Identify which cell holds the provided text, then report its [x, y] central coordinate. 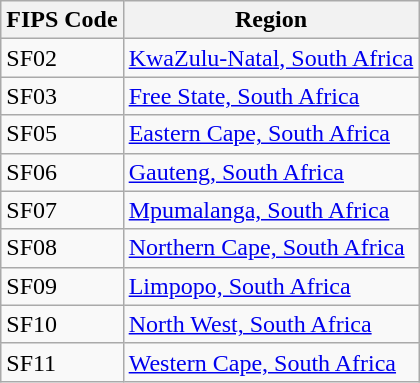
Western Cape, South Africa [271, 362]
Northern Cape, South Africa [271, 248]
Region [271, 20]
FIPS Code [62, 20]
SF06 [62, 172]
SF02 [62, 58]
SF05 [62, 134]
Limpopo, South Africa [271, 286]
Mpumalanga, South Africa [271, 210]
SF07 [62, 210]
SF09 [62, 286]
SF08 [62, 248]
Eastern Cape, South Africa [271, 134]
SF03 [62, 96]
Gauteng, South Africa [271, 172]
Free State, South Africa [271, 96]
North West, South Africa [271, 324]
SF11 [62, 362]
SF10 [62, 324]
KwaZulu-Natal, South Africa [271, 58]
